Scan for the cell matching the given text and deliver its (x, y) coordinate at center. 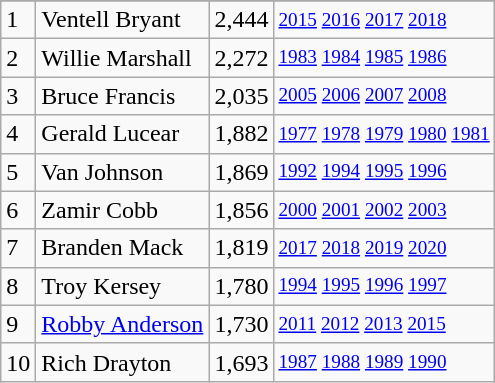
2,444 (242, 20)
1,869 (242, 172)
Branden Mack (122, 248)
1 (18, 20)
2015 2016 2017 2018 (384, 20)
Van Johnson (122, 172)
8 (18, 286)
Robby Anderson (122, 324)
Bruce Francis (122, 96)
2,272 (242, 58)
5 (18, 172)
4 (18, 134)
1,780 (242, 286)
1992 1994 1995 1996 (384, 172)
1983 1984 1985 1986 (384, 58)
1,693 (242, 362)
6 (18, 210)
2011 2012 2013 2015 (384, 324)
2,035 (242, 96)
1,819 (242, 248)
1,730 (242, 324)
Gerald Lucear (122, 134)
9 (18, 324)
Zamir Cobb (122, 210)
Troy Kersey (122, 286)
2005 2006 2007 2008 (384, 96)
1977 1978 1979 1980 1981 (384, 134)
1,856 (242, 210)
1987 1988 1989 1990 (384, 362)
10 (18, 362)
Willie Marshall (122, 58)
Rich Drayton (122, 362)
Ventell Bryant (122, 20)
1994 1995 1996 1997 (384, 286)
2000 2001 2002 2003 (384, 210)
2017 2018 2019 2020 (384, 248)
3 (18, 96)
2 (18, 58)
1,882 (242, 134)
7 (18, 248)
